Identify which cell holds the provided text, then report its [x, y] central coordinate. 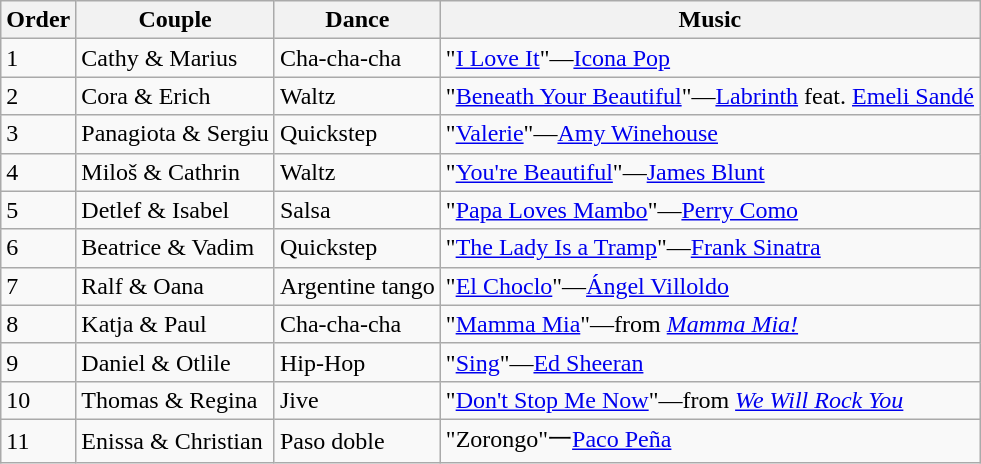
"Zorongo"一Paco Peña [710, 440]
Miloš & Cathrin [176, 172]
Detlef & Isabel [176, 210]
"You're Beautiful"—James Blunt [710, 172]
Hip-Hop [357, 362]
3 [38, 134]
Beatrice & Vadim [176, 248]
1 [38, 58]
"Valerie"—Amy Winehouse [710, 134]
"The Lady Is a Tramp"—Frank Sinatra [710, 248]
7 [38, 286]
Order [38, 20]
Music [710, 20]
10 [38, 400]
9 [38, 362]
"Papa Loves Mambo"—Perry Como [710, 210]
Daniel & Otlile [176, 362]
Salsa [357, 210]
5 [38, 210]
Cathy & Marius [176, 58]
"Sing"—Ed Sheeran [710, 362]
Cora & Erich [176, 96]
4 [38, 172]
Katja & Paul [176, 324]
Jive [357, 400]
Couple [176, 20]
"Mamma Mia"—from Mamma Mia! [710, 324]
Ralf & Oana [176, 286]
"I Love It"—Icona Pop [710, 58]
11 [38, 440]
6 [38, 248]
Argentine tango [357, 286]
8 [38, 324]
Enissa & Christian [176, 440]
Dance [357, 20]
"Beneath Your Beautiful"—Labrinth feat. Emeli Sandé [710, 96]
"Don't Stop Me Now"—from We Will Rock You [710, 400]
Paso doble [357, 440]
"El Choclo"—Ángel Villoldo [710, 286]
2 [38, 96]
Thomas & Regina [176, 400]
Panagiota & Sergiu [176, 134]
